Return the [X, Y] coordinate for the center point of the cell that contains the specified text.  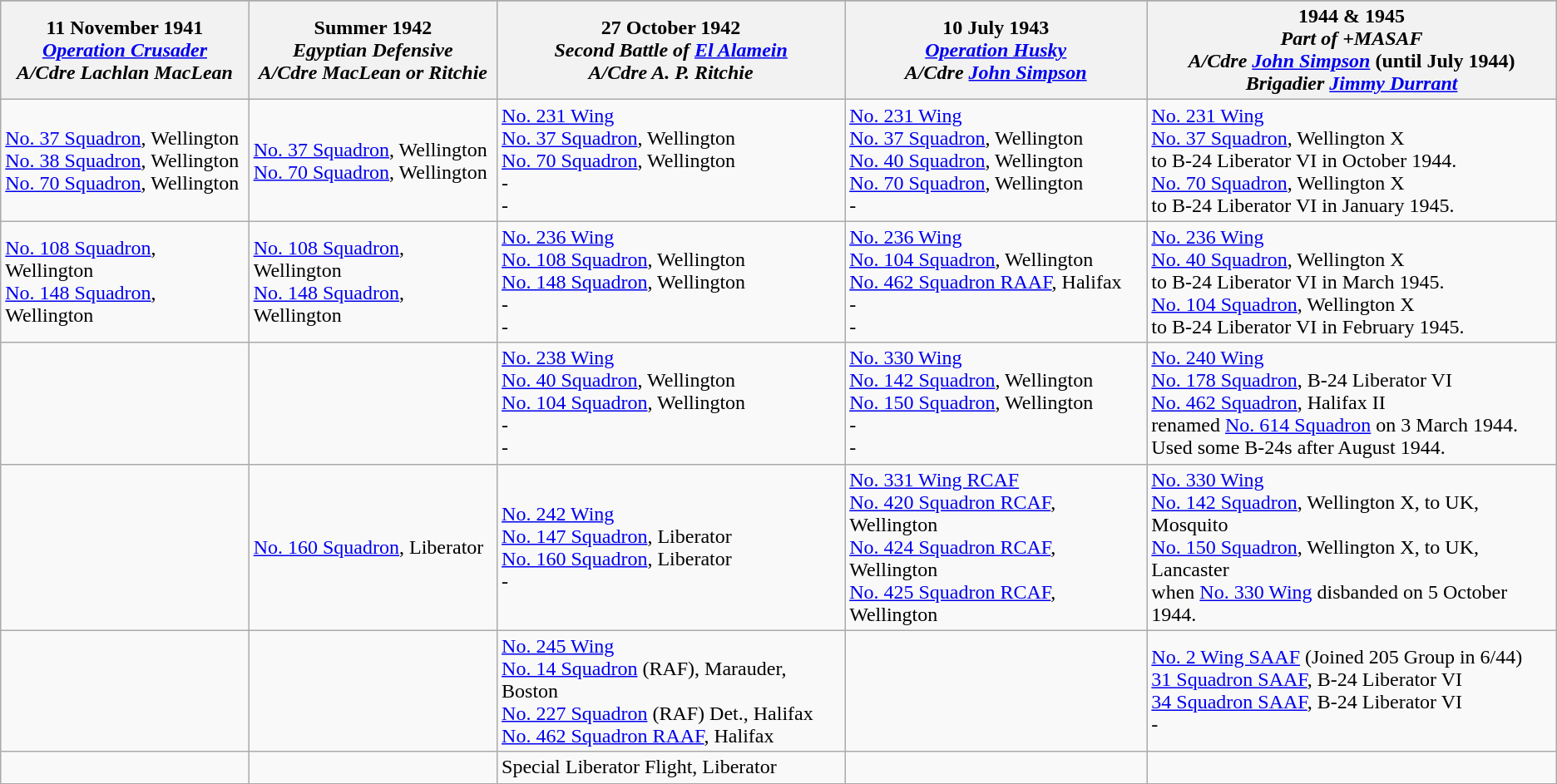
No. 37 Squadron, WellingtonNo. 70 Squadron, Wellington [373, 160]
No. 37 Squadron, WellingtonNo. 38 Squadron, WellingtonNo. 70 Squadron, Wellington [125, 160]
No. 231 WingNo. 37 Squadron, Wellington Xto B-24 Liberator VI in October 1944.No. 70 Squadron, Wellington Xto B-24 Liberator VI in January 1945. [1352, 160]
No. 236 WingNo. 40 Squadron, Wellington Xto B-24 Liberator VI in March 1945.No. 104 Squadron, Wellington Xto B-24 Liberator VI in February 1945. [1352, 282]
No. 245 WingNo. 14 Squadron (RAF), Marauder, BostonNo. 227 Squadron (RAF) Det., HalifaxNo. 462 Squadron RAAF, Halifax [671, 691]
No. 160 Squadron, Liberator [373, 547]
No. 236 WingNo. 104 Squadron, WellingtonNo. 462 Squadron RAAF, Halifax-- [996, 282]
No. 331 Wing RCAFNo. 420 Squadron RCAF, WellingtonNo. 424 Squadron RCAF, WellingtonNo. 425 Squadron RCAF, Wellington [996, 547]
No. 231 WingNo. 37 Squadron, WellingtonNo. 40 Squadron, WellingtonNo. 70 Squadron, Wellington- [996, 160]
Summer 1942Egyptian DefensiveA/Cdre MacLean or Ritchie [373, 50]
No. 330 WingNo. 142 Squadron, WellingtonNo. 150 Squadron, Wellington-- [996, 403]
No. 238 WingNo. 40 Squadron, WellingtonNo. 104 Squadron, Wellington-- [671, 403]
10 July 1943Operation HuskyA/Cdre John Simpson [996, 50]
No. 2 Wing SAAF (Joined 205 Group in 6/44)31 Squadron SAAF, B-24 Liberator VI34 Squadron SAAF, B-24 Liberator VI- [1352, 691]
Special Liberator Flight, Liberator [671, 767]
27 October 1942Second Battle of El AlameinA/Cdre A. P. Ritchie [671, 50]
1944 & 1945Part of +MASAFA/Cdre John Simpson (until July 1944)Brigadier Jimmy Durrant [1352, 50]
No. 231 WingNo. 37 Squadron, WellingtonNo. 70 Squadron, Wellington-- [671, 160]
No. 236 WingNo. 108 Squadron, WellingtonNo. 148 Squadron, Wellington-- [671, 282]
No. 242 WingNo. 147 Squadron, LiberatorNo. 160 Squadron, Liberator- [671, 547]
11 November 1941Operation CrusaderA/Cdre Lachlan MacLean [125, 50]
